Search for the cell housing the specified text and yield its (x, y) center coordinate. 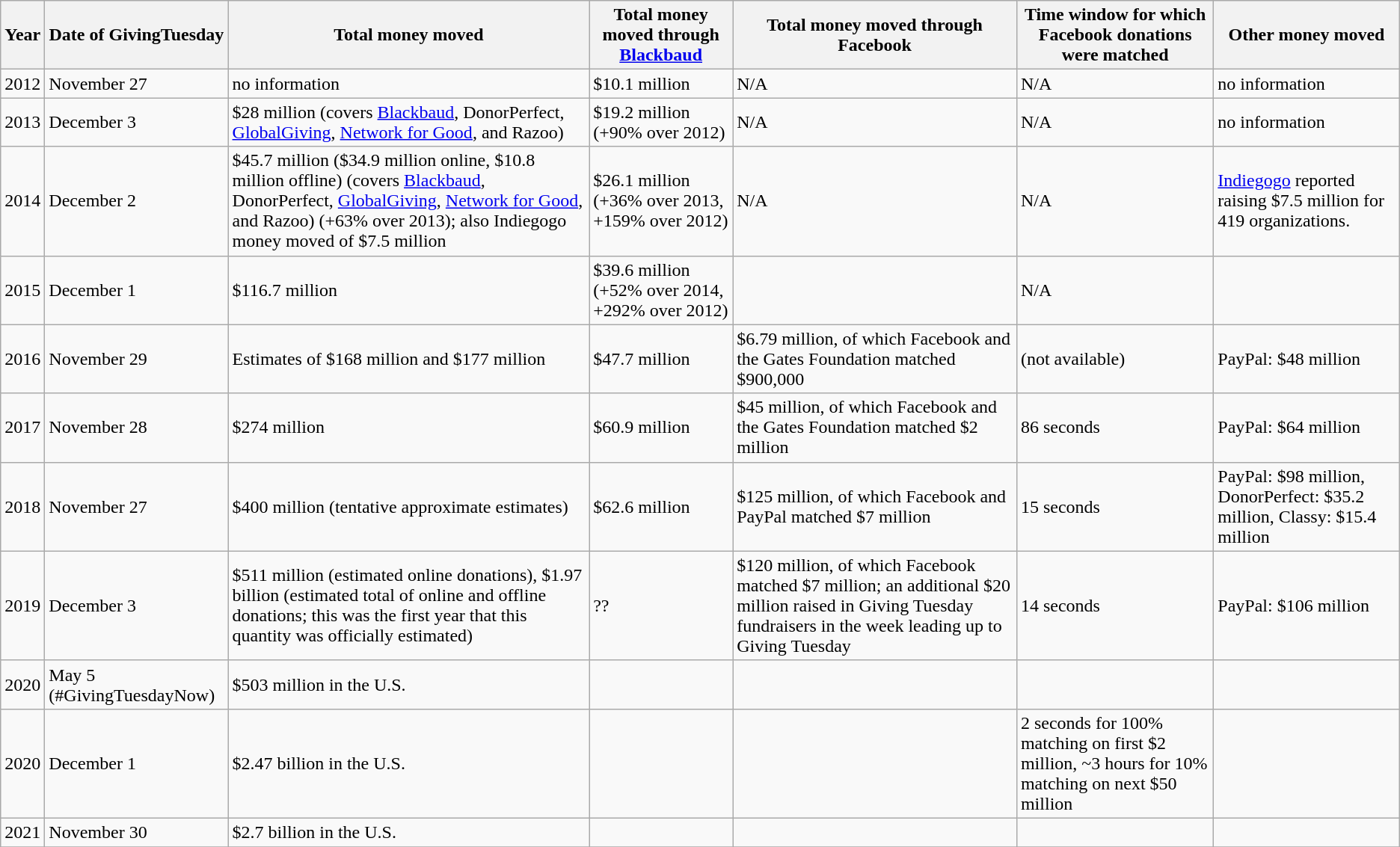
2019 (22, 606)
$2.7 billion in the U.S. (408, 832)
$62.6 million (661, 507)
PayPal: $106 million (1307, 606)
$503 million in the U.S. (408, 685)
$10.1 million (661, 84)
$116.7 million (408, 290)
Time window for which Facebook donations were matched (1114, 35)
Year (22, 35)
Estimates of $168 million and $177 million (408, 359)
2 seconds for 100% matching on first $2 million, ~3 hours for 10% matching on next $50 million (1114, 763)
14 seconds (1114, 606)
$60.9 million (661, 428)
15 seconds (1114, 507)
2021 (22, 832)
Total money moved through Blackbaud (661, 35)
2014 (22, 201)
2017 (22, 428)
2015 (22, 290)
$47.7 million (661, 359)
86 seconds (1114, 428)
November 29 (136, 359)
Total money moved through Facebook (875, 35)
Other money moved (1307, 35)
Total money moved (408, 35)
$28 million (covers Blackbaud, DonorPerfect, GlobalGiving, Network for Good, and Razoo) (408, 123)
November 30 (136, 832)
$26.1 million (+36% over 2013, +159% over 2012) (661, 201)
2018 (22, 507)
$45 million, of which Facebook and the Gates Foundation matched $2 million (875, 428)
May 5 (#GivingTuesdayNow) (136, 685)
Indiegogo reported raising $7.5 million for 419 organizations. (1307, 201)
$2.47 billion in the U.S. (408, 763)
$6.79 million, of which Facebook and the Gates Foundation matched $900,000 (875, 359)
$400 million (tentative approximate estimates) (408, 507)
$125 million, of which Facebook and PayPal matched $7 million (875, 507)
December 2 (136, 201)
(not available) (1114, 359)
2016 (22, 359)
PayPal: $98 million, DonorPerfect: $35.2 million, Classy: $15.4 million (1307, 507)
$19.2 million (+90% over 2012) (661, 123)
Date of GivingTuesday (136, 35)
$39.6 million (+52% over 2014, +292% over 2012) (661, 290)
November 28 (136, 428)
2012 (22, 84)
2013 (22, 123)
PayPal: $64 million (1307, 428)
?? (661, 606)
$274 million (408, 428)
PayPal: $48 million (1307, 359)
